Provide the [x, y] coordinate of the cell's center where the given text is located.  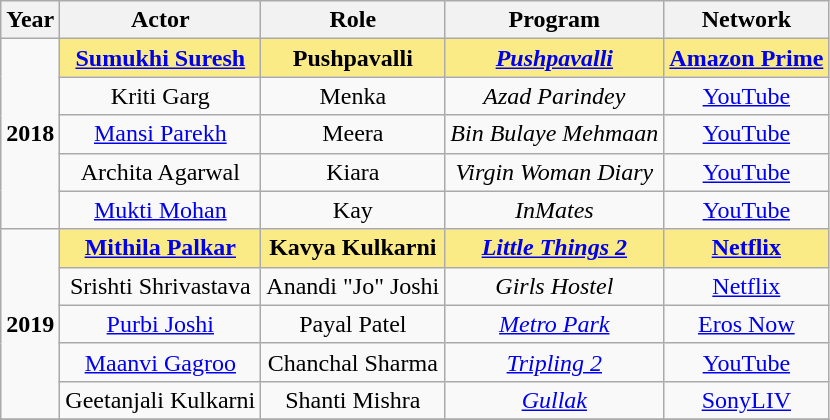
Kriti Garg [160, 96]
Azad Parindey [554, 96]
Anandi "Jo" Joshi [353, 286]
2018 [30, 134]
Network [746, 20]
Mithila Palkar [160, 248]
Little Things 2 [554, 248]
InMates [554, 210]
Srishti Shrivastava [160, 286]
Maanvi Gagroo [160, 362]
Girls Hostel [554, 286]
Eros Now [746, 324]
Mansi Parekh [160, 134]
Chanchal Sharma [353, 362]
Menka [353, 96]
Metro Park [554, 324]
Year [30, 20]
Actor [160, 20]
Virgin Woman Diary [554, 172]
Kay [353, 210]
Program [554, 20]
Meera [353, 134]
Archita Agarwal [160, 172]
Mukti Mohan [160, 210]
2019 [30, 324]
Kiara [353, 172]
Purbi Joshi [160, 324]
Payal Patel [353, 324]
SonyLIV [746, 400]
Tripling 2 [554, 362]
Geetanjali Kulkarni [160, 400]
Role [353, 20]
Bin Bulaye Mehmaan [554, 134]
Amazon Prime [746, 58]
Gullak [554, 400]
Kavya Kulkarni [353, 248]
Shanti Mishra [353, 400]
Sumukhi Suresh [160, 58]
